Determine the (X, Y) coordinate at the center of the cell enclosing the given text.  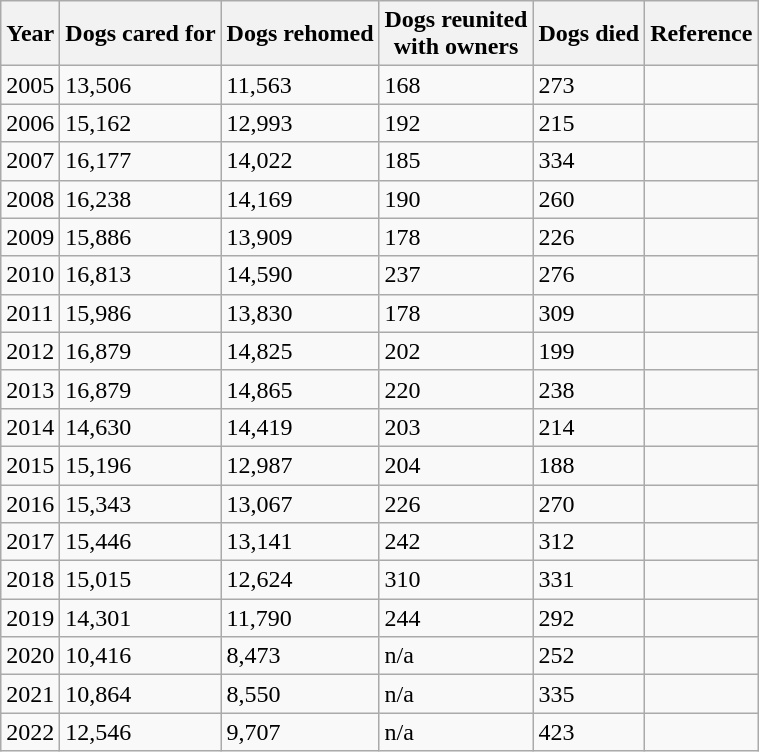
8,550 (300, 694)
2014 (30, 427)
2017 (30, 542)
238 (589, 389)
Dogs cared for (140, 34)
237 (456, 275)
14,865 (300, 389)
16,813 (140, 275)
2021 (30, 694)
13,141 (300, 542)
220 (456, 389)
10,864 (140, 694)
312 (589, 542)
202 (456, 351)
292 (589, 618)
2011 (30, 313)
2007 (30, 161)
Dogs reunitedwith owners (456, 34)
2022 (30, 732)
12,987 (300, 465)
9,707 (300, 732)
2016 (30, 503)
12,993 (300, 123)
252 (589, 656)
15,162 (140, 123)
2005 (30, 85)
335 (589, 694)
15,343 (140, 503)
14,825 (300, 351)
15,886 (140, 237)
15,446 (140, 542)
14,169 (300, 199)
214 (589, 427)
334 (589, 161)
242 (456, 542)
16,238 (140, 199)
11,790 (300, 618)
2010 (30, 275)
Reference (702, 34)
14,301 (140, 618)
Dogs died (589, 34)
11,563 (300, 85)
2009 (30, 237)
2013 (30, 389)
2015 (30, 465)
10,416 (140, 656)
204 (456, 465)
215 (589, 123)
13,506 (140, 85)
203 (456, 427)
2020 (30, 656)
15,986 (140, 313)
260 (589, 199)
14,630 (140, 427)
309 (589, 313)
13,067 (300, 503)
8,473 (300, 656)
188 (589, 465)
16,177 (140, 161)
2006 (30, 123)
423 (589, 732)
15,196 (140, 465)
2012 (30, 351)
199 (589, 351)
2019 (30, 618)
310 (456, 580)
Dogs rehomed (300, 34)
13,909 (300, 237)
2008 (30, 199)
15,015 (140, 580)
Year (30, 34)
14,022 (300, 161)
14,419 (300, 427)
276 (589, 275)
185 (456, 161)
13,830 (300, 313)
2018 (30, 580)
12,624 (300, 580)
244 (456, 618)
12,546 (140, 732)
270 (589, 503)
192 (456, 123)
190 (456, 199)
331 (589, 580)
273 (589, 85)
168 (456, 85)
14,590 (300, 275)
